Search for the cell housing the specified text and yield its (X, Y) center coordinate. 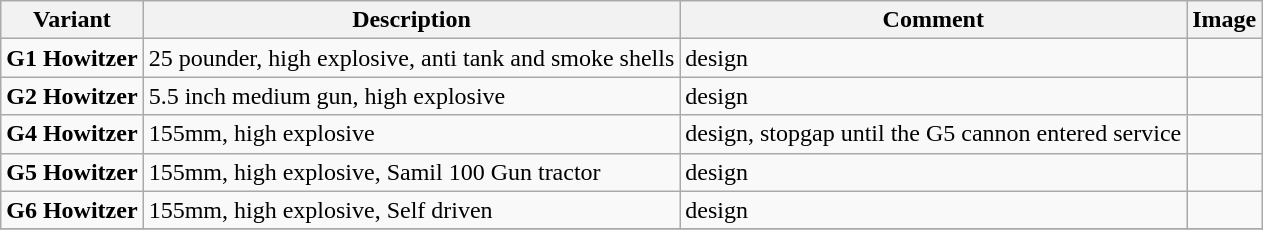
design, stopgap until the G5 cannon entered service (934, 134)
G1 Howitzer (72, 58)
Comment (934, 20)
G2 Howitzer (72, 96)
5.5 inch medium gun, high explosive (412, 96)
G5 Howitzer (72, 172)
Variant (72, 20)
25 pounder, high explosive, anti tank and smoke shells (412, 58)
G4 Howitzer (72, 134)
155mm, high explosive (412, 134)
Image (1224, 20)
G6 Howitzer (72, 210)
155mm, high explosive, Self driven (412, 210)
Description (412, 20)
155mm, high explosive, Samil 100 Gun tractor (412, 172)
